Output the (x, y) coordinate of the center of the cell containing the given text.  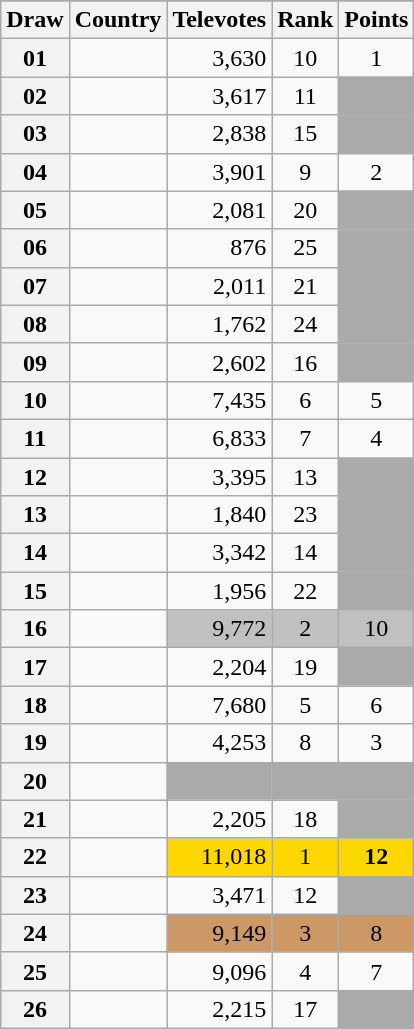
3,342 (220, 553)
03 (35, 134)
2,011 (220, 286)
3,901 (220, 172)
Country (118, 20)
7,435 (220, 400)
876 (220, 248)
Televotes (220, 20)
09 (35, 362)
1,762 (220, 324)
1,956 (220, 591)
9 (306, 172)
05 (35, 210)
2,205 (220, 819)
06 (35, 248)
1,840 (220, 515)
3,395 (220, 477)
9,149 (220, 933)
Draw (35, 20)
26 (35, 1009)
6,833 (220, 438)
9,772 (220, 629)
2,215 (220, 1009)
4,253 (220, 743)
2,602 (220, 362)
3,630 (220, 58)
2,838 (220, 134)
3,617 (220, 96)
11,018 (220, 857)
08 (35, 324)
7,680 (220, 705)
2,081 (220, 210)
3,471 (220, 895)
07 (35, 286)
2,204 (220, 667)
02 (35, 96)
01 (35, 58)
04 (35, 172)
Rank (306, 20)
9,096 (220, 971)
Points (376, 20)
